Capture the cell that displays the provided text and extract its [x, y] central coordinate. 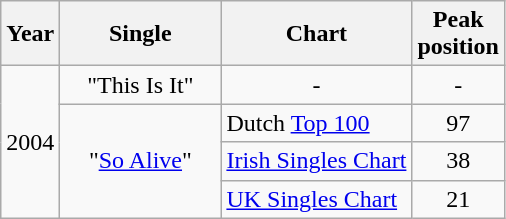
Irish Singles Chart [316, 161]
Single [140, 34]
2004 [30, 142]
"So Alive" [140, 161]
Chart [316, 34]
97 [458, 123]
Peakposition [458, 34]
38 [458, 161]
Year [30, 34]
Dutch Top 100 [316, 123]
21 [458, 199]
"This Is It" [140, 85]
UK Singles Chart [316, 199]
